From the cell containing the given text, extract its center point as (x, y) coordinate. 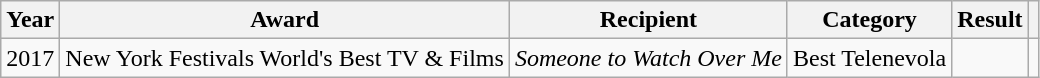
Someone to Watch Over Me (648, 58)
Recipient (648, 20)
Category (869, 20)
New York Festivals World's Best TV & Films (285, 58)
Best Telenevola (869, 58)
Year (30, 20)
Award (285, 20)
Result (990, 20)
2017 (30, 58)
